Extract the [X, Y] coordinate from the center of the cell holding the provided text.  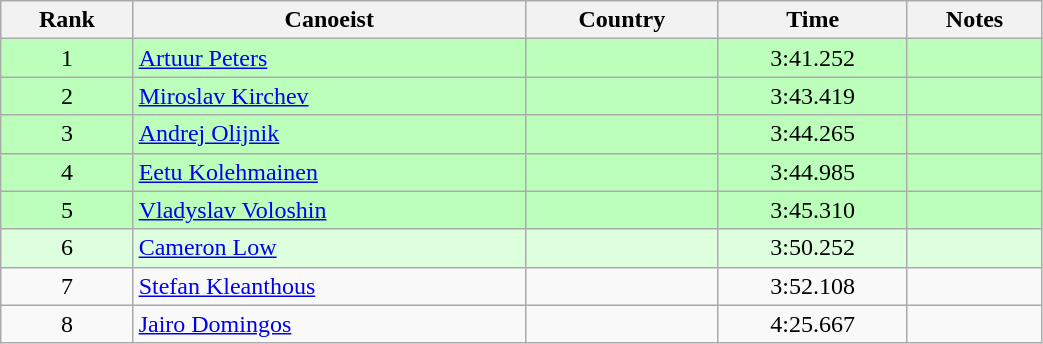
3:43.419 [812, 96]
8 [67, 324]
2 [67, 96]
3:44.985 [812, 172]
4:25.667 [812, 324]
Canoeist [329, 20]
Notes [974, 20]
6 [67, 248]
3 [67, 134]
Vladyslav Voloshin [329, 210]
Eetu Kolehmainen [329, 172]
3:45.310 [812, 210]
Stefan Kleanthous [329, 286]
4 [67, 172]
3:44.265 [812, 134]
3:50.252 [812, 248]
Miroslav Kirchev [329, 96]
Cameron Low [329, 248]
Jairo Domingos [329, 324]
3:41.252 [812, 58]
5 [67, 210]
3:52.108 [812, 286]
Country [622, 20]
Time [812, 20]
1 [67, 58]
Andrej Olijnik [329, 134]
7 [67, 286]
Rank [67, 20]
Artuur Peters [329, 58]
